For the text-containing cell, return its midpoint in [x, y] coordinate format. 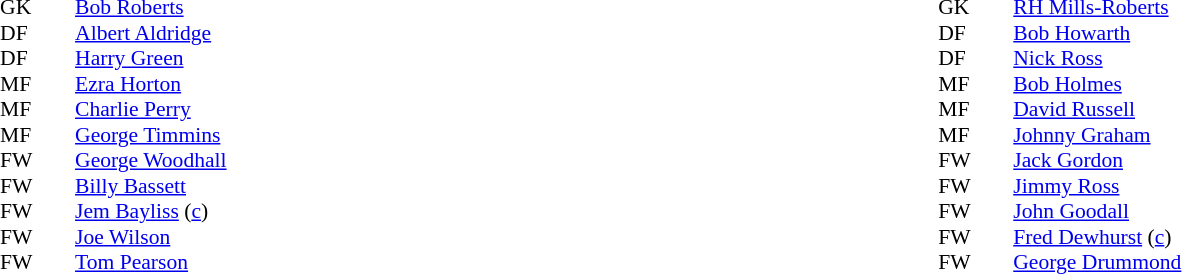
Charlie Perry [151, 109]
Billy Bassett [151, 186]
Jack Gordon [1097, 161]
Johnny Graham [1097, 135]
Bob Howarth [1097, 33]
Jem Bayliss (c) [151, 211]
Jimmy Ross [1097, 186]
George Timmins [151, 135]
Bob Holmes [1097, 84]
Albert Aldridge [151, 33]
George Woodhall [151, 161]
John Goodall [1097, 211]
Ezra Horton [151, 84]
Nick Ross [1097, 59]
Fred Dewhurst (c) [1097, 237]
David Russell [1097, 109]
Harry Green [151, 59]
Joe Wilson [151, 237]
